Determine the (x, y) coordinate at the center of the cell enclosing the given text.  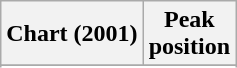
Peakposition (189, 34)
Chart (2001) (72, 34)
